Identify which cell holds the provided text, then report its (X, Y) central coordinate. 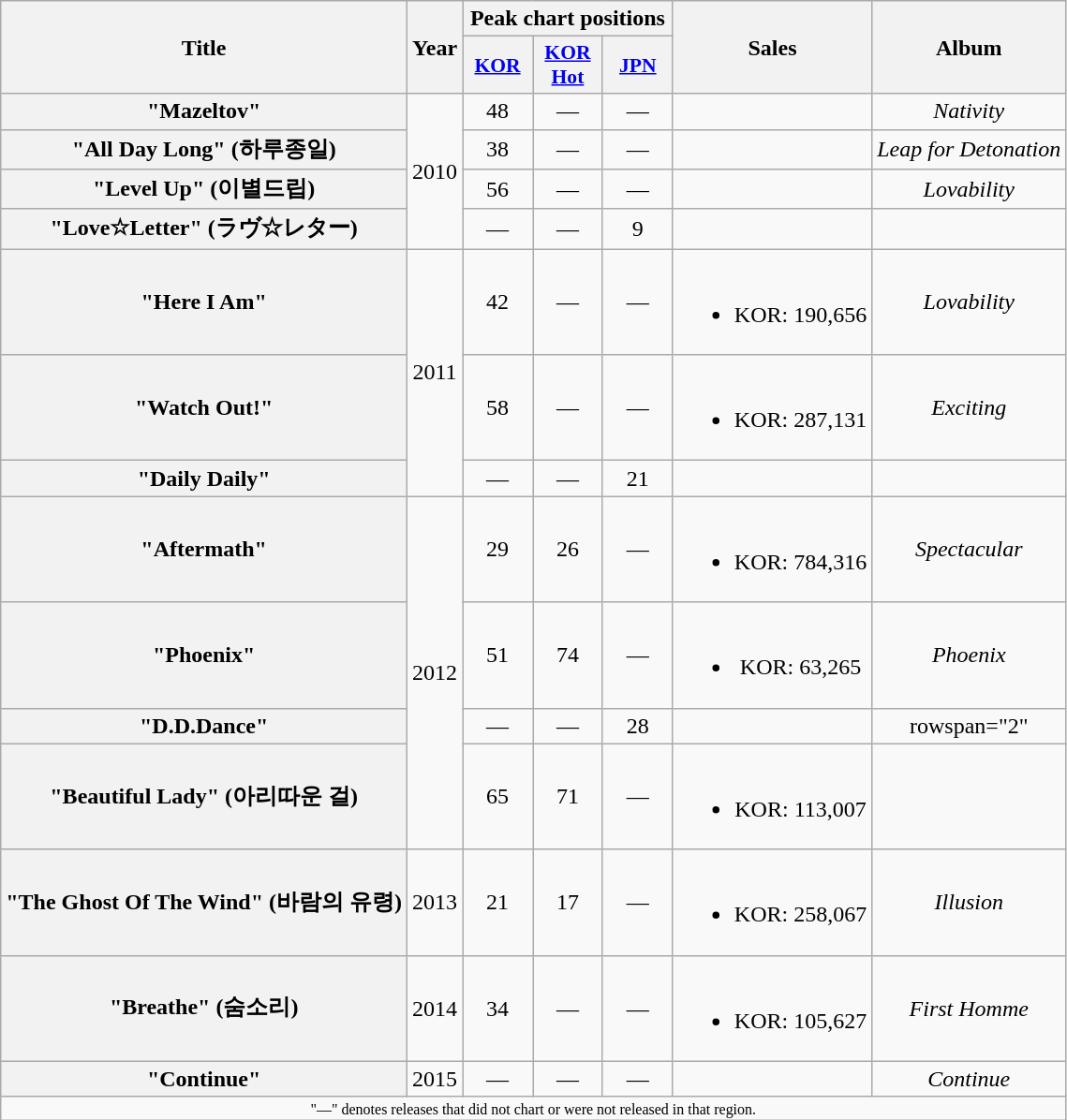
JPN (637, 66)
rowspan="2" (969, 726)
17 (568, 903)
KOR: 63,265 (772, 656)
First Homme (969, 1008)
65 (498, 796)
74 (568, 656)
"Mazeltov" (204, 111)
"Daily Daily" (204, 479)
29 (498, 549)
42 (498, 302)
Continue (969, 1079)
Peak chart positions (568, 19)
38 (498, 150)
71 (568, 796)
Year (435, 47)
"Aftermath" (204, 549)
"The Ghost Of The Wind" (바람의 유령) (204, 903)
56 (498, 189)
51 (498, 656)
"Continue" (204, 1079)
26 (568, 549)
KOR: 258,067 (772, 903)
34 (498, 1008)
KOR (498, 66)
KOR: 105,627 (772, 1008)
Illusion (969, 903)
"Watch Out!" (204, 408)
2012 (435, 672)
Title (204, 47)
"Love☆Letter" (ラヴ☆レター) (204, 228)
Nativity (969, 111)
Album (969, 47)
"Breathe" (숨소리) (204, 1008)
"Here I Am" (204, 302)
2010 (435, 171)
2011 (435, 373)
"Beautiful Lady" (아리따운 걸) (204, 796)
KOR: 113,007 (772, 796)
9 (637, 228)
2013 (435, 903)
KOR: 190,656 (772, 302)
48 (498, 111)
28 (637, 726)
"—" denotes releases that did not chart or were not released in that region. (534, 1108)
2014 (435, 1008)
2015 (435, 1079)
KOR: 287,131 (772, 408)
Leap for Detonation (969, 150)
KOR: 784,316 (772, 549)
Sales (772, 47)
"Phoenix" (204, 656)
KOR Hot (568, 66)
58 (498, 408)
Phoenix (969, 656)
Exciting (969, 408)
"Level Up" (이별드립) (204, 189)
"All Day Long" (하루종일) (204, 150)
Spectacular (969, 549)
"D.D.Dance" (204, 726)
